Scan for the cell matching the given text and deliver its [X, Y] coordinate at center. 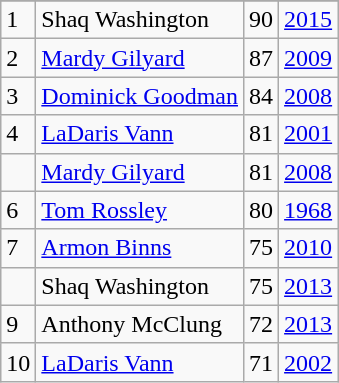
90 [262, 20]
9 [18, 324]
1 [18, 20]
72 [262, 324]
7 [18, 248]
2009 [308, 58]
80 [262, 210]
2001 [308, 134]
Anthony McClung [140, 324]
10 [18, 362]
71 [262, 362]
6 [18, 210]
4 [18, 134]
1968 [308, 210]
87 [262, 58]
84 [262, 96]
Dominick Goodman [140, 96]
3 [18, 96]
2002 [308, 362]
Tom Rossley [140, 210]
2015 [308, 20]
Armon Binns [140, 248]
2010 [308, 248]
2 [18, 58]
